Extract the (x, y) coordinate from the center of the cell holding the provided text.  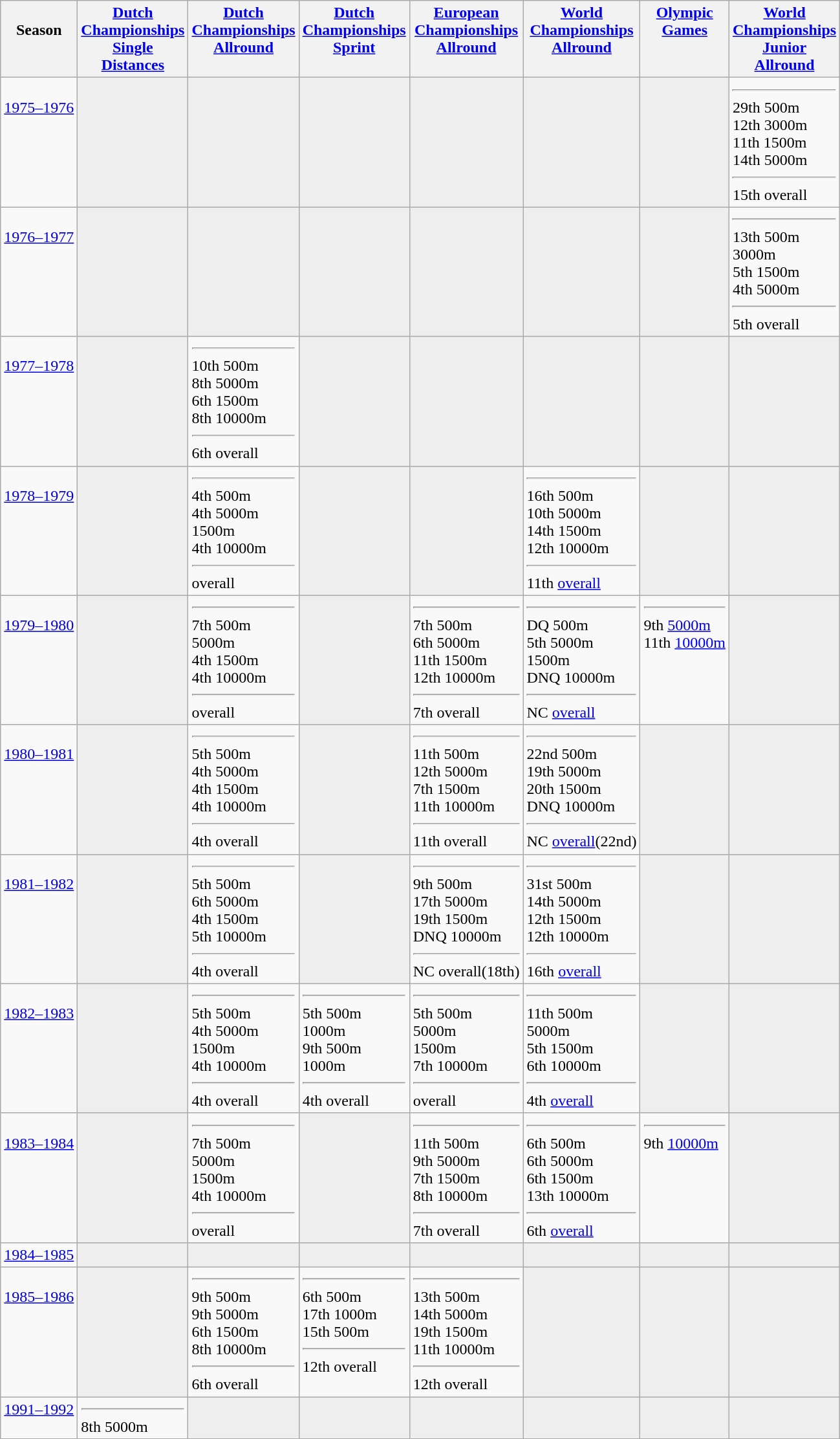
1985–1986 (39, 1332)
13th 500m 14th 5000m 19th 1500m 11th 10000m 12th overall (466, 1332)
9th 500m 17th 5000m 19th 1500m DNQ 10000m NC overall(18th) (466, 919)
5th 500m 1000m 9th 500m 1000m 4th overall (354, 1048)
13th 500m 3000m 5th 1500m 4th 5000m 5th overall (784, 272)
9th 5000m 11th 10000m (685, 660)
1983–1984 (39, 1178)
11th 500m 12th 5000m 7th 1500m 11th 10000m 11th overall (466, 789)
4th 500m 4th 5000m 1500m 4th 10000m overall (243, 531)
5th 500m 4th 5000m 1500m 4th 10000m 4th overall (243, 1048)
1984–1985 (39, 1255)
8th 5000m (133, 1417)
29th 500m 12th 3000m 11th 1500m 14th 5000m 15th overall (784, 142)
6th 500m 6th 5000m 6th 1500m 13th 10000m 6th overall (582, 1178)
9th 500m 9th 5000m 6th 1500m 8th 10000m 6th overall (243, 1332)
Olympic Games (685, 39)
31st 500m 14th 5000m 12th 1500m 12th 10000m 16th overall (582, 919)
10th 500m 8th 5000m 6th 1500m 8th 10000m 6th overall (243, 401)
5th 500m 4th 5000m 4th 1500m 4th 10000m 4th overall (243, 789)
1982–1983 (39, 1048)
16th 500m 10th 5000m 14th 1500m 12th 10000m 11th overall (582, 531)
1979–1980 (39, 660)
DQ 500m 5th 5000m 1500m DNQ 10000m NC overall (582, 660)
7th 500m 6th 5000m 11th 1500m 12th 10000m 7th overall (466, 660)
European Championships Allround (466, 39)
Dutch Championships Sprint (354, 39)
1978–1979 (39, 531)
5th 500m 6th 5000m 4th 1500m 5th 10000m 4th overall (243, 919)
11th 500m 9th 5000m 7th 1500m 8th 10000m 7th overall (466, 1178)
1980–1981 (39, 789)
World Championships Allround (582, 39)
Season (39, 39)
1981–1982 (39, 919)
6th 500m 17th 1000m 15th 500m 12th overall (354, 1332)
World Championships Junior Allround (784, 39)
11th 500m 5000m 5th 1500m 6th 10000m 4th overall (582, 1048)
9th 10000m (685, 1178)
1977–1978 (39, 401)
7th 500m 5000m 4th 1500m 4th 10000m overall (243, 660)
Dutch Championships Allround (243, 39)
Dutch Championships Single Distances (133, 39)
1975–1976 (39, 142)
22nd 500m 19th 5000m 20th 1500m DNQ 10000m NC overall(22nd) (582, 789)
1976–1977 (39, 272)
5th 500m 5000m 1500m 7th 10000m overall (466, 1048)
7th 500m 5000m 1500m 4th 10000m overall (243, 1178)
1991–1992 (39, 1417)
